Identify which cell holds the provided text, then report its [X, Y] central coordinate. 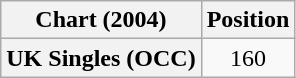
UK Singles (OCC) [101, 58]
Chart (2004) [101, 20]
Position [248, 20]
160 [248, 58]
